Extract the [X, Y] coordinate from the center of the cell holding the provided text.  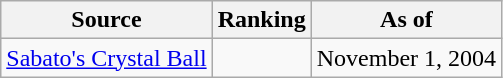
November 1, 2004 [406, 58]
Source [106, 20]
Sabato's Crystal Ball [106, 58]
Ranking [262, 20]
As of [406, 20]
